Determine the [X, Y] coordinate at the center of the cell enclosing the given text.  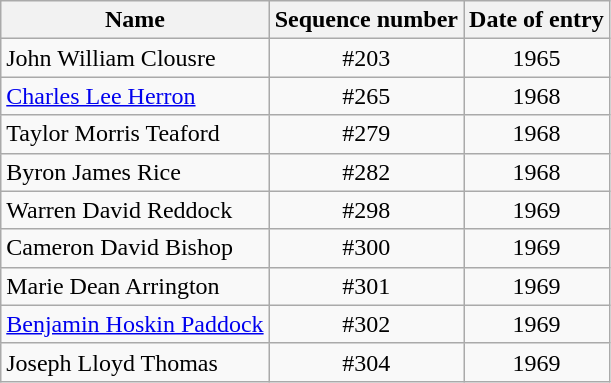
Cameron David Bishop [135, 248]
#302 [366, 324]
#265 [366, 96]
Joseph Lloyd Thomas [135, 362]
Sequence number [366, 20]
#301 [366, 286]
John William Clousre [135, 58]
#298 [366, 210]
#282 [366, 172]
#300 [366, 248]
Charles Lee Herron [135, 96]
#279 [366, 134]
#304 [366, 362]
Benjamin Hoskin Paddock [135, 324]
Date of entry [537, 20]
Warren David Reddock [135, 210]
Byron James Rice [135, 172]
#203 [366, 58]
Marie Dean Arrington [135, 286]
Taylor Morris Teaford [135, 134]
Name [135, 20]
1965 [537, 58]
